Output the (X, Y) coordinate of the center of the cell containing the given text.  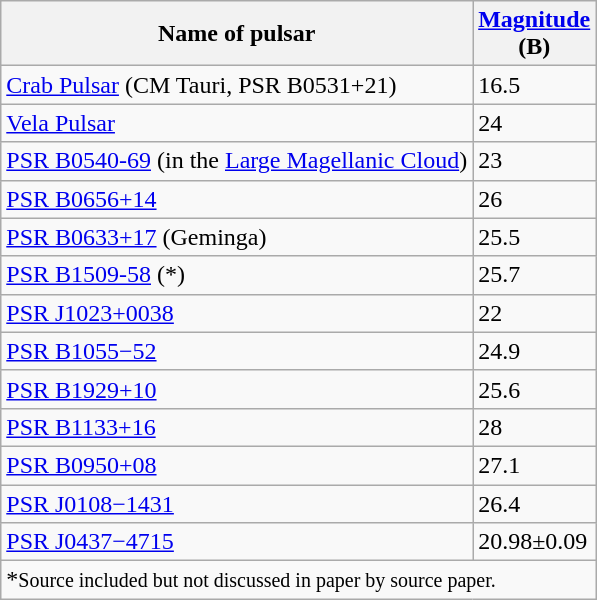
PSR B0950+08 (237, 465)
22 (534, 313)
PSR J0108−1431 (237, 503)
27.1 (534, 465)
PSR B0633+17 (Geminga) (237, 237)
20.98±0.09 (534, 542)
26 (534, 199)
PSR B1929+10 (237, 389)
25.6 (534, 389)
PSR B1509-58 (*) (237, 275)
Vela Pulsar (237, 123)
PSR B0656+14 (237, 199)
PSR J0437−4715 (237, 542)
24 (534, 123)
Name of pulsar (237, 34)
24.9 (534, 351)
PSR B1133+16 (237, 427)
25.7 (534, 275)
PSR J1023+0038 (237, 313)
Crab Pulsar (CM Tauri, PSR B0531+21) (237, 85)
28 (534, 427)
PSR B1055−52 (237, 351)
26.4 (534, 503)
*Source included but not discussed in paper by source paper. (298, 580)
PSR B0540-69 (in the Large Magellanic Cloud) (237, 161)
23 (534, 161)
16.5 (534, 85)
25.5 (534, 237)
Magnitude (B) (534, 34)
